Extract the (X, Y) coordinate from the center of the cell holding the provided text.  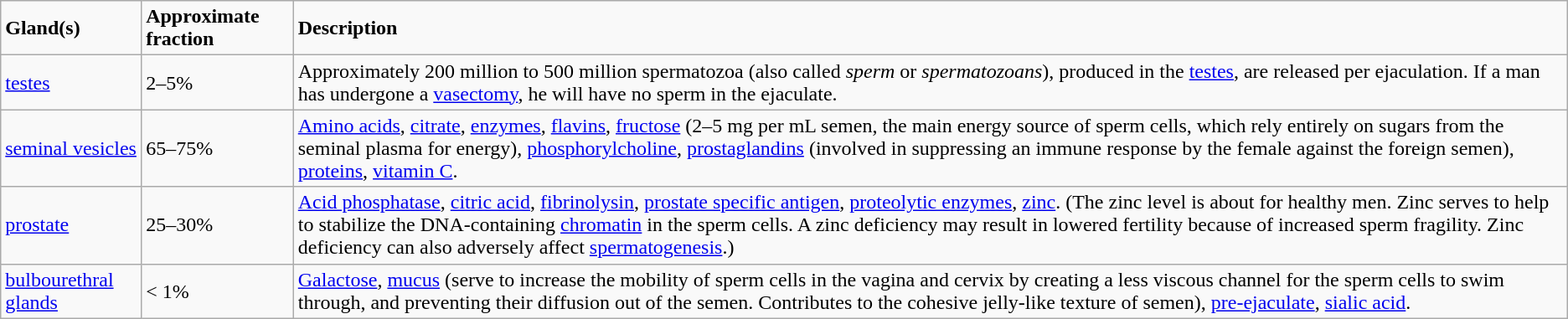
25–30% (218, 225)
2–5% (218, 82)
< 1% (218, 291)
Gland(s) (71, 28)
prostate (71, 225)
bulbourethral glands (71, 291)
65–75% (218, 148)
Approximate fraction (218, 28)
Description (930, 28)
testes (71, 82)
seminal vesicles (71, 148)
